Scan for the cell matching the given text and deliver its [X, Y] coordinate at center. 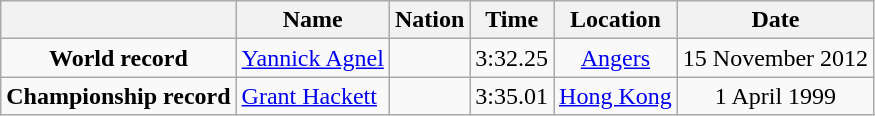
Date [775, 20]
3:35.01 [512, 96]
Grant Hackett [312, 96]
15 November 2012 [775, 58]
Nation [429, 20]
Yannick Agnel [312, 58]
1 April 1999 [775, 96]
World record [118, 58]
Hong Kong [616, 96]
3:32.25 [512, 58]
Location [616, 20]
Time [512, 20]
Name [312, 20]
Angers [616, 58]
Championship record [118, 96]
